Output the (x, y) coordinate of the center of the cell containing the given text.  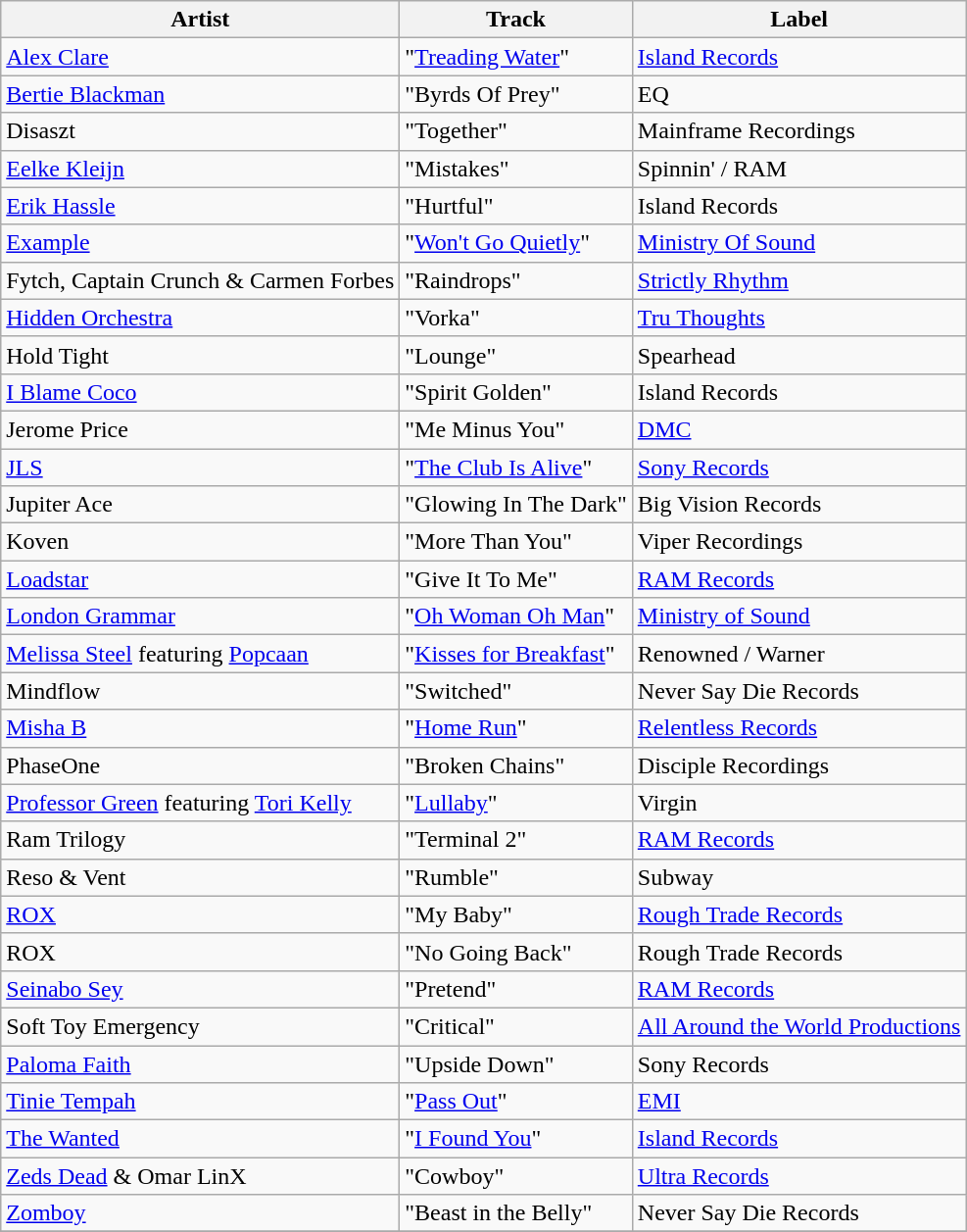
"I Found You" (516, 1139)
Virgin (799, 803)
Mainframe Recordings (799, 131)
Fytch, Captain Crunch & Carmen Forbes (200, 280)
"Byrds Of Prey" (516, 94)
"Oh Woman Oh Man" (516, 616)
Professor Green featuring Tori Kelly (200, 803)
"Upside Down" (516, 1063)
Renowned / Warner (799, 654)
Label (799, 20)
Tru Thoughts (799, 318)
Track (516, 20)
"Home Run" (516, 728)
EQ (799, 94)
"Treading Water" (516, 57)
"Mistakes" (516, 169)
"Terminal 2" (516, 840)
"Pretend" (516, 989)
"Rumble" (516, 877)
Eelke Kleijn (200, 169)
"Beast in the Belly" (516, 1213)
"Lullaby" (516, 803)
"Lounge" (516, 355)
DMC (799, 429)
"Won't Go Quietly" (516, 243)
"Glowing In The Dark" (516, 505)
"Cowboy" (516, 1176)
Disaszt (200, 131)
Alex Clare (200, 57)
I Blame Coco (200, 392)
"The Club Is Alive" (516, 468)
"My Baby" (516, 914)
Bertie Blackman (200, 94)
PhaseOne (200, 765)
Soft Toy Emergency (200, 1026)
Mindflow (200, 691)
Paloma Faith (200, 1063)
Spinnin' / RAM (799, 169)
Disciple Recordings (799, 765)
Big Vision Records (799, 505)
"Critical" (516, 1026)
"Broken Chains" (516, 765)
Koven (200, 542)
"More Than You" (516, 542)
"No Going Back" (516, 952)
"Pass Out" (516, 1102)
Melissa Steel featuring Popcaan (200, 654)
Ministry Of Sound (799, 243)
Seinabo Sey (200, 989)
Artist (200, 20)
Ministry of Sound (799, 616)
Hidden Orchestra (200, 318)
Ram Trilogy (200, 840)
Ultra Records (799, 1176)
Spearhead (799, 355)
Relentless Records (799, 728)
Example (200, 243)
Tinie Tempah (200, 1102)
Jerome Price (200, 429)
"Give It To Me" (516, 579)
"Together" (516, 131)
All Around the World Productions (799, 1026)
JLS (200, 468)
Erik Hassle (200, 206)
Misha B (200, 728)
"Me Minus You" (516, 429)
Zomboy (200, 1213)
"Vorka" (516, 318)
Zeds Dead & Omar LinX (200, 1176)
Subway (799, 877)
"Kisses for Breakfast" (516, 654)
The Wanted (200, 1139)
Strictly Rhythm (799, 280)
"Switched" (516, 691)
EMI (799, 1102)
"Hurtful" (516, 206)
Hold Tight (200, 355)
Viper Recordings (799, 542)
Jupiter Ace (200, 505)
London Grammar (200, 616)
Reso & Vent (200, 877)
"Raindrops" (516, 280)
"Spirit Golden" (516, 392)
Loadstar (200, 579)
